Output the (x, y) coordinate of the center of the cell containing the given text.  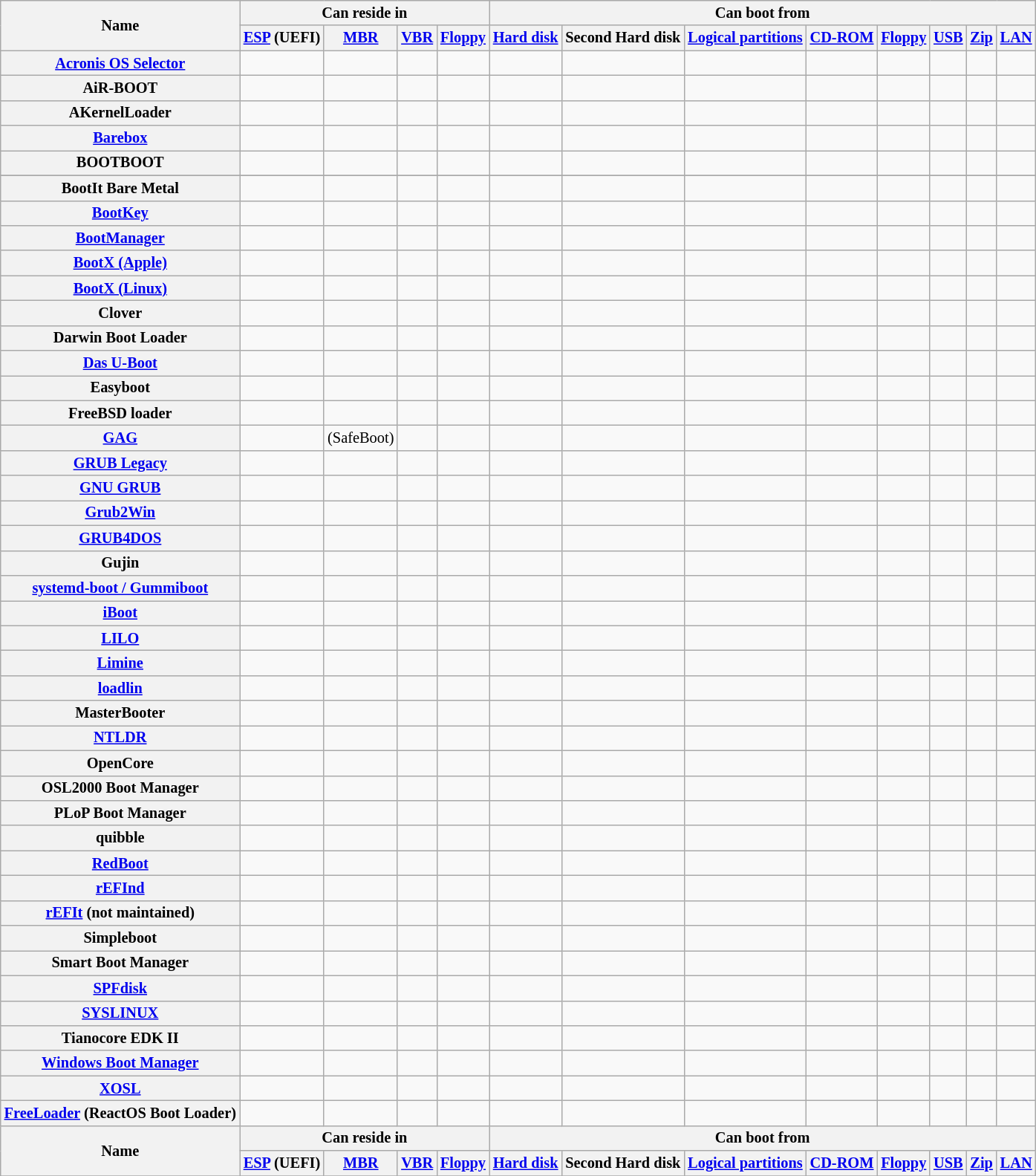
Clover (120, 313)
Das U-Boot (120, 363)
systemd-boot / Gummiboot (120, 588)
loadlin (120, 688)
Tianocore EDK II (120, 1038)
iBoot (120, 613)
rEFIt (not maintained) (120, 913)
PLoP Boot Manager (120, 813)
MasterBooter (120, 713)
(SafeBoot) (361, 438)
Limine (120, 663)
BootX (Apple) (120, 263)
BootIt Bare Metal (120, 188)
GNU GRUB (120, 488)
Simpleboot (120, 938)
GAG (120, 438)
rEFInd (120, 888)
BootKey (120, 213)
FreeBSD loader (120, 413)
AKernelLoader (120, 113)
XOSL (120, 1088)
Easyboot (120, 388)
Gujin (120, 563)
Acronis OS Selector (120, 63)
Smart Boot Manager (120, 963)
Darwin Boot Loader (120, 338)
GRUB4DOS (120, 538)
FreeLoader (ReactOS Boot Loader) (120, 1113)
NTLDR (120, 738)
LILO (120, 638)
GRUB Legacy (120, 463)
BootManager (120, 238)
SYSLINUX (120, 1013)
Barebox (120, 138)
BootX (Linux) (120, 288)
quibble (120, 838)
Windows Boot Manager (120, 1063)
SPFdisk (120, 988)
OSL2000 Boot Manager (120, 788)
OpenCore (120, 763)
RedBoot (120, 863)
Grub2Win (120, 513)
AiR-BOOT (120, 88)
BOOTBOOT (120, 163)
